Extract the [X, Y] coordinate from the center of the cell holding the provided text.  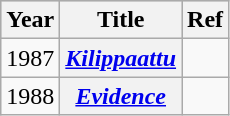
1988 [30, 96]
Ref [206, 20]
Title [121, 20]
Kilippaattu [121, 58]
Year [30, 20]
1987 [30, 58]
Evidence [121, 96]
